Locate the cell with the specified text and output its [X, Y] center coordinate. 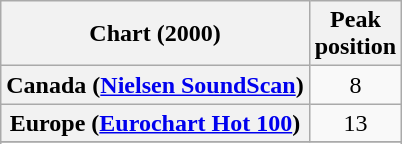
Canada (Nielsen SoundScan) [155, 85]
Peakposition [355, 34]
8 [355, 85]
13 [355, 123]
Europe (Eurochart Hot 100) [155, 123]
Chart (2000) [155, 34]
